Locate the cell with the specified text and output its (X, Y) center coordinate. 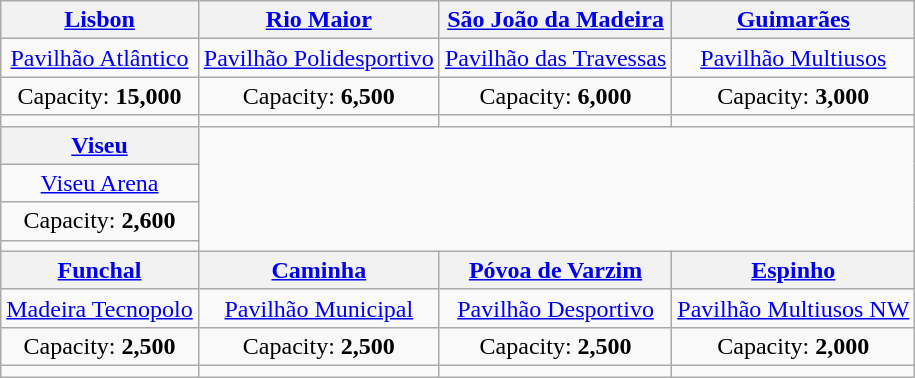
Póvoa de Varzim (555, 270)
Capacity: 6,000 (555, 96)
São João da Madeira (555, 20)
Capacity: 2,600 (100, 221)
Guimarães (794, 20)
Capacity: 6,500 (318, 96)
Pavilhão das Travessas (555, 58)
Pavilhão Multiusos NW (794, 308)
Pavilhão Municipal (318, 308)
Pavilhão Multiusos (794, 58)
Lisbon (100, 20)
Espinho (794, 270)
Capacity: 2,000 (794, 346)
Viseu (100, 145)
Caminha (318, 270)
Viseu Arena (100, 183)
Pavilhão Polidesportivo (318, 58)
Funchal (100, 270)
Rio Maior (318, 20)
Pavilhão Atlântico (100, 58)
Madeira Tecnopolo (100, 308)
Capacity: 3,000 (794, 96)
Pavilhão Desportivo (555, 308)
Capacity: 15,000 (100, 96)
